Capture the cell that displays the provided text and extract its (x, y) central coordinate. 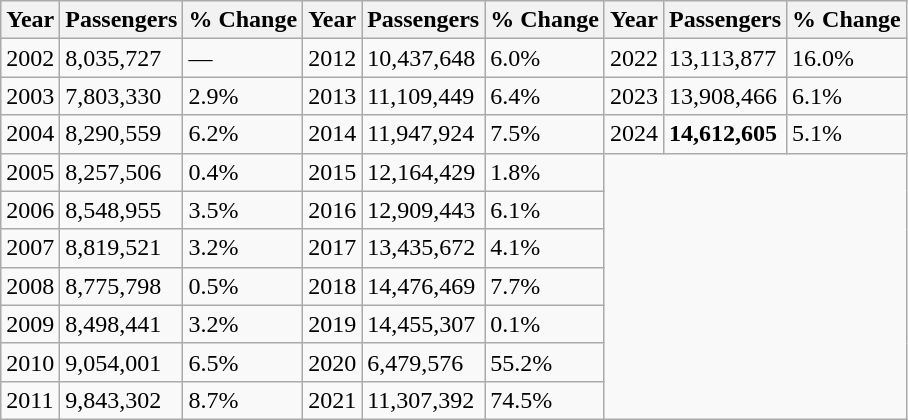
2022 (634, 58)
16.0% (847, 58)
2020 (332, 362)
2021 (332, 400)
7,803,330 (122, 96)
2004 (30, 134)
2002 (30, 58)
12,164,429 (424, 172)
14,612,605 (726, 134)
8,257,506 (122, 172)
2012 (332, 58)
55.2% (545, 362)
9,843,302 (122, 400)
6.0% (545, 58)
8,548,955 (122, 210)
2007 (30, 248)
7.5% (545, 134)
13,908,466 (726, 96)
14,455,307 (424, 324)
2013 (332, 96)
2024 (634, 134)
6,479,576 (424, 362)
6.4% (545, 96)
6.5% (243, 362)
8,290,559 (122, 134)
4.1% (545, 248)
8,819,521 (122, 248)
2011 (30, 400)
8,498,441 (122, 324)
9,054,001 (122, 362)
2018 (332, 286)
8.7% (243, 400)
2016 (332, 210)
2015 (332, 172)
3.5% (243, 210)
11,307,392 (424, 400)
2006 (30, 210)
2014 (332, 134)
8,035,727 (122, 58)
13,435,672 (424, 248)
74.5% (545, 400)
0.4% (243, 172)
2009 (30, 324)
6.2% (243, 134)
13,113,877 (726, 58)
5.1% (847, 134)
2.9% (243, 96)
2005 (30, 172)
— (243, 58)
2023 (634, 96)
0.5% (243, 286)
1.8% (545, 172)
2003 (30, 96)
2019 (332, 324)
11,109,449 (424, 96)
0.1% (545, 324)
14,476,469 (424, 286)
11,947,924 (424, 134)
10,437,648 (424, 58)
2017 (332, 248)
2008 (30, 286)
12,909,443 (424, 210)
8,775,798 (122, 286)
7.7% (545, 286)
2010 (30, 362)
